Extract the (x, y) coordinate from the center of the cell holding the provided text.  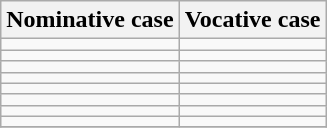
Vocative case (252, 20)
Nominative case (90, 20)
